Pinpoint the cell where the given text exists, returning its (x, y) midpoint coordinate. 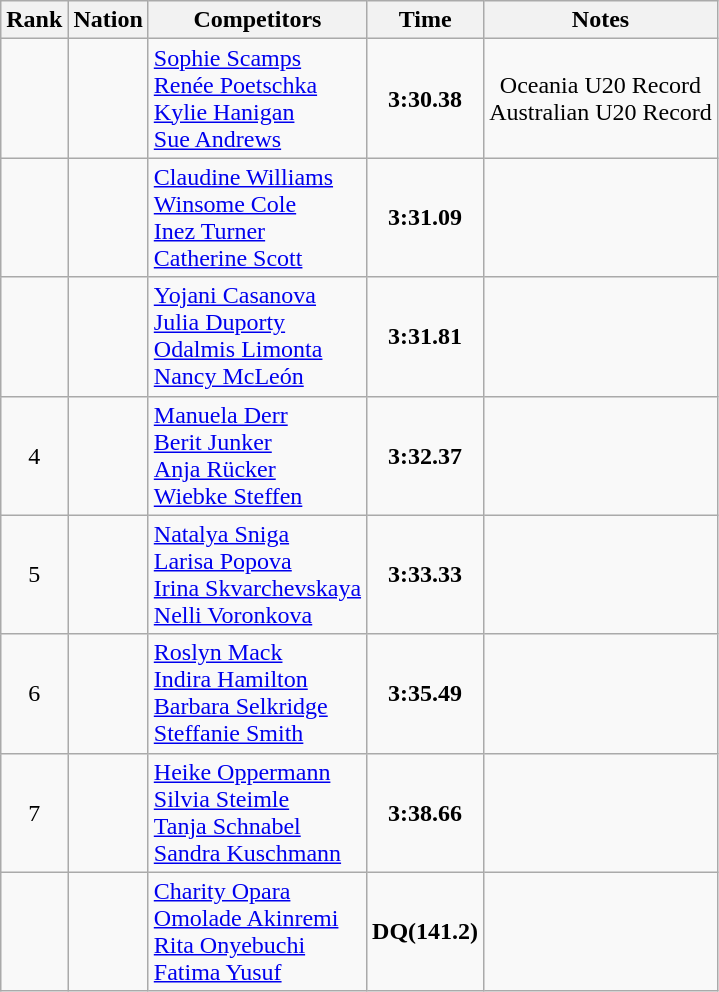
Roslyn MackIndira HamiltonBarbara SelkridgeSteffanie Smith (257, 694)
3:32.37 (426, 456)
Notes (601, 20)
DQ(141.2) (426, 932)
5 (34, 574)
Natalya SnigaLarisa PopovaIrina SkvarchevskayaNelli Voronkova (257, 574)
3:38.66 (426, 812)
Sophie ScampsRenée PoetschkaKylie HaniganSue Andrews (257, 98)
Yojani CasanovaJulia DuportyOdalmis LimontaNancy McLeón (257, 336)
Charity OparaOmolade AkinremiRita OnyebuchiFatima Yusuf (257, 932)
3:30.38 (426, 98)
Heike OppermannSilvia SteimleTanja SchnabelSandra Kuschmann (257, 812)
Nation (108, 20)
3:35.49 (426, 694)
Claudine WilliamsWinsome ColeInez TurnerCatherine Scott (257, 218)
7 (34, 812)
4 (34, 456)
Time (426, 20)
Competitors (257, 20)
6 (34, 694)
3:31.09 (426, 218)
Manuela DerrBerit JunkerAnja RückerWiebke Steffen (257, 456)
Oceania U20 RecordAustralian U20 Record (601, 98)
3:31.81 (426, 336)
Rank (34, 20)
3:33.33 (426, 574)
